Pinpoint the cell where the given text exists, returning its [X, Y] midpoint coordinate. 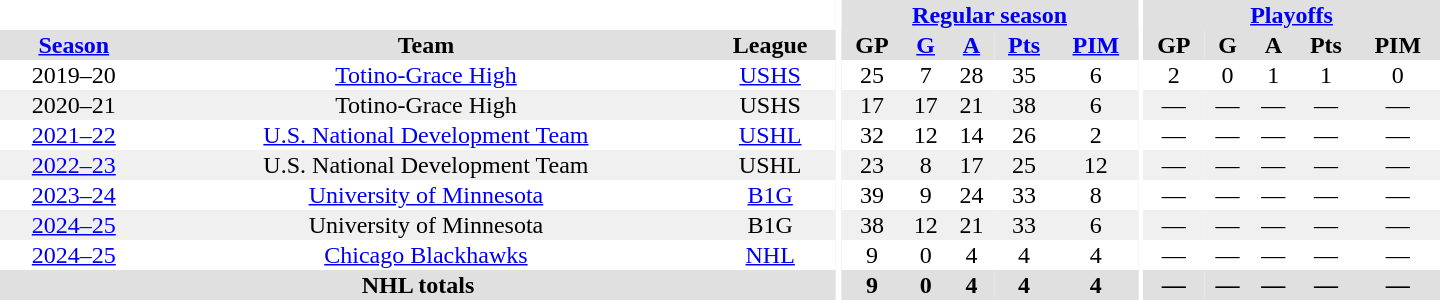
2020–21 [74, 105]
35 [1024, 75]
2023–24 [74, 195]
NHL totals [418, 285]
7 [926, 75]
32 [872, 135]
NHL [770, 255]
14 [972, 135]
39 [872, 195]
Playoffs [1292, 15]
2019–20 [74, 75]
Chicago Blackhawks [426, 255]
2021–22 [74, 135]
24 [972, 195]
2022–23 [74, 165]
23 [872, 165]
League [770, 45]
Team [426, 45]
28 [972, 75]
Regular season [990, 15]
26 [1024, 135]
Season [74, 45]
